Find where the given text appears and provide that cell's center as (x, y) coordinate. 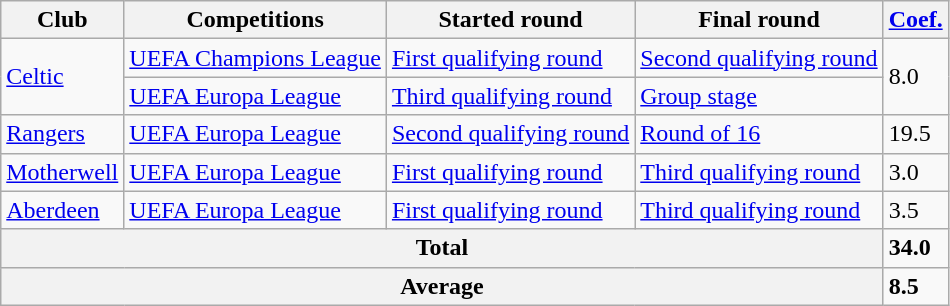
34.0 (916, 248)
Aberdeen (62, 210)
Club (62, 20)
8.5 (916, 286)
Coef. (916, 20)
Celtic (62, 77)
Group stage (759, 96)
Round of 16 (759, 134)
Motherwell (62, 172)
19.5 (916, 134)
UEFA Champions League (256, 58)
Final round (759, 20)
Competitions (256, 20)
Total (442, 248)
8.0 (916, 77)
3.5 (916, 210)
3.0 (916, 172)
Average (442, 286)
Rangers (62, 134)
Started round (510, 20)
